Pinpoint the cell where the given text exists, returning its [X, Y] midpoint coordinate. 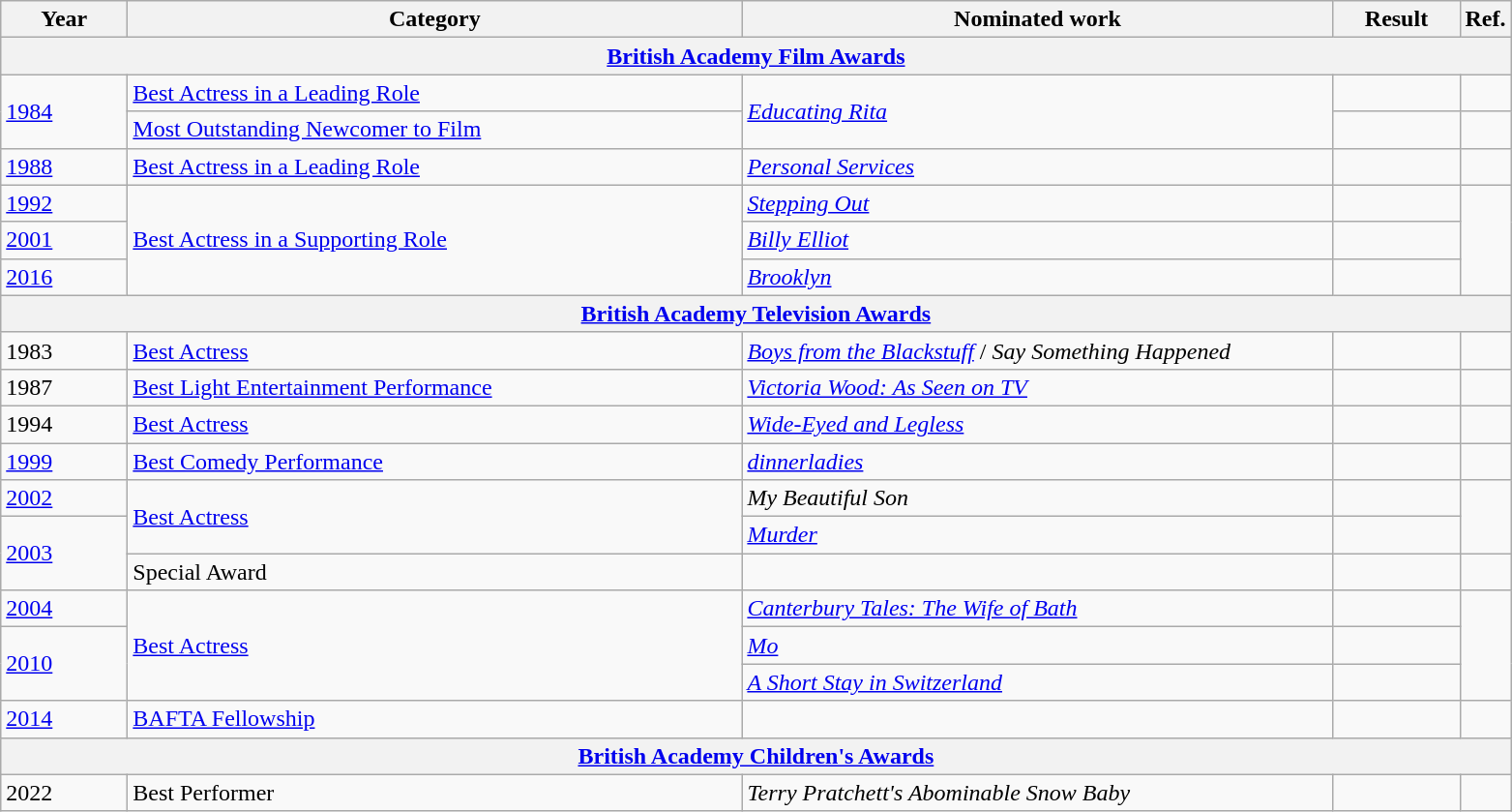
A Short Stay in Switzerland [1037, 682]
Terry Pratchett's Abominable Snow Baby [1037, 793]
1984 [64, 111]
Educating Rita [1037, 111]
dinnerladies [1037, 462]
Best Comedy Performance [435, 462]
British Academy Children's Awards [756, 756]
BAFTA Fellowship [435, 719]
2002 [64, 498]
Stepping Out [1037, 203]
Best Light Entertainment Performance [435, 387]
Nominated work [1037, 19]
Best Actress in a Supporting Role [435, 240]
Category [435, 19]
Brooklyn [1037, 277]
2001 [64, 240]
2004 [64, 609]
2022 [64, 793]
Mo [1037, 646]
Special Award [435, 572]
Wide-Eyed and Legless [1037, 424]
Canterbury Tales: The Wife of Bath [1037, 609]
British Academy Television Awards [756, 314]
2014 [64, 719]
Murder [1037, 535]
Personal Services [1037, 166]
1992 [64, 203]
Victoria Wood: As Seen on TV [1037, 387]
British Academy Film Awards [756, 56]
Ref. [1486, 19]
2016 [64, 277]
Boys from the Blackstuff / Say Something Happened [1037, 350]
2003 [64, 554]
1987 [64, 387]
1994 [64, 424]
1988 [64, 166]
Year [64, 19]
2010 [64, 664]
My Beautiful Son [1037, 498]
Best Performer [435, 793]
Most Outstanding Newcomer to Film [435, 130]
Result [1397, 19]
1983 [64, 350]
1999 [64, 462]
Billy Elliot [1037, 240]
